Return (x, y) of the center of cell containing provided text 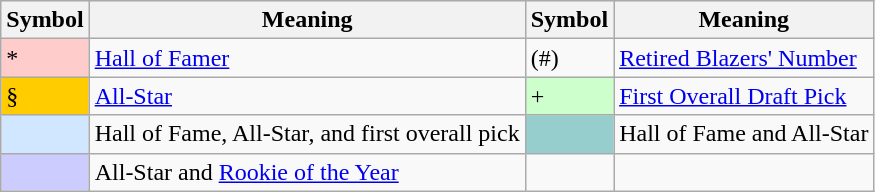
+ (569, 96)
Retired Blazers' Number (744, 58)
§ (45, 96)
(#) (569, 58)
First Overall Draft Pick (744, 96)
* (45, 58)
All-Star and Rookie of the Year (307, 172)
Hall of Fame, All-Star, and first overall pick (307, 134)
Hall of Fame and All-Star (744, 134)
Hall of Famer (307, 58)
All-Star (307, 96)
